Return (x, y) of the center of cell containing provided text 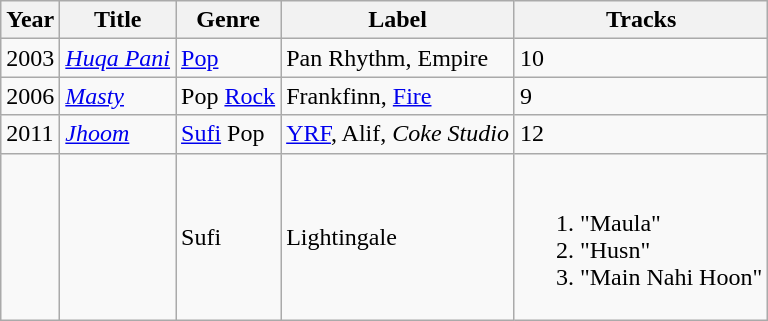
"Maula""Husn""Main Nahi Hoon" (640, 236)
Pop Rock (228, 96)
Frankfinn, Fire (398, 96)
2003 (30, 58)
12 (640, 134)
10 (640, 58)
9 (640, 96)
Jhoom (118, 134)
Sufi Pop (228, 134)
Huqa Pani (118, 58)
Pan Rhythm, Empire (398, 58)
Label (398, 20)
Title (118, 20)
2011 (30, 134)
Masty (118, 96)
Pop (228, 58)
Genre (228, 20)
Tracks (640, 20)
Sufi (228, 236)
Lightingale (398, 236)
2006 (30, 96)
YRF, Alif, Coke Studio (398, 134)
Year (30, 20)
